Return [X, Y] of the center of cell containing provided text 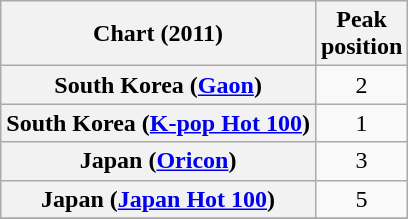
Japan (Oricon) [158, 161]
Chart (2011) [158, 34]
Japan (Japan Hot 100) [158, 199]
1 [361, 123]
Peakposition [361, 34]
South Korea (K-pop Hot 100) [158, 123]
2 [361, 85]
5 [361, 199]
South Korea (Gaon) [158, 85]
3 [361, 161]
